Detect which cell encompasses the target text, then output its [x, y] center coordinate. 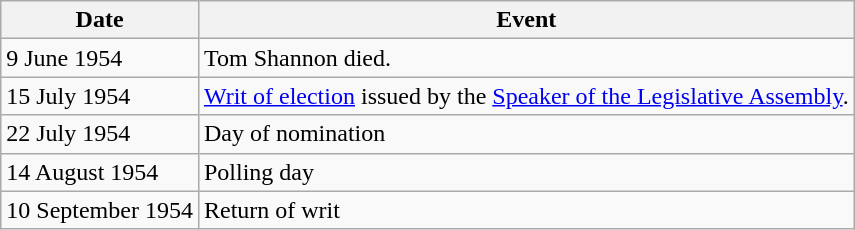
Writ of election issued by the Speaker of the Legislative Assembly. [526, 96]
10 September 1954 [100, 210]
Polling day [526, 172]
14 August 1954 [100, 172]
15 July 1954 [100, 96]
Return of writ [526, 210]
9 June 1954 [100, 58]
Tom Shannon died. [526, 58]
Event [526, 20]
22 July 1954 [100, 134]
Day of nomination [526, 134]
Date [100, 20]
